Pinpoint the cell where the given text exists, returning its (X, Y) midpoint coordinate. 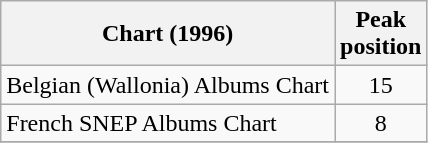
15 (380, 85)
French SNEP Albums Chart (168, 123)
Chart (1996) (168, 34)
Peakposition (380, 34)
8 (380, 123)
Belgian (Wallonia) Albums Chart (168, 85)
